Scan for the cell matching the given text and deliver its (X, Y) coordinate at center. 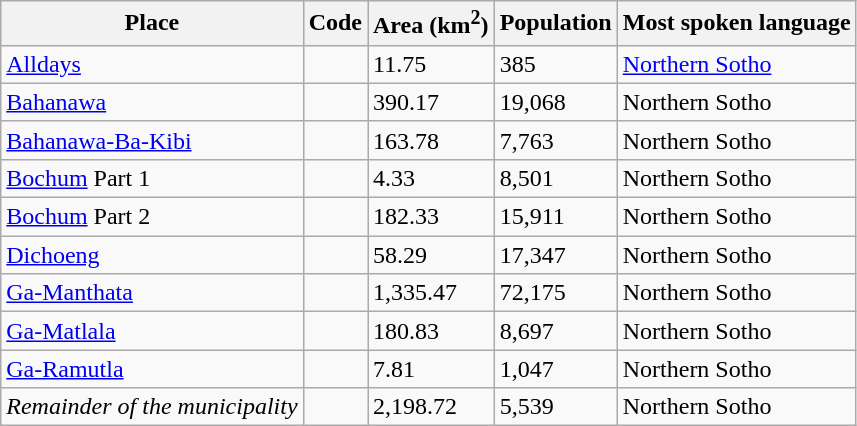
Alldays (152, 64)
385 (556, 64)
72,175 (556, 293)
Most spoken language (736, 24)
Bochum Part 2 (152, 217)
Ga-Ramutla (152, 369)
Dichoeng (152, 255)
17,347 (556, 255)
1,047 (556, 369)
Ga-Matlala (152, 331)
Remainder of the municipality (152, 407)
Population (556, 24)
Area (km2) (432, 24)
Ga-Manthata (152, 293)
Bahanawa (152, 102)
11.75 (432, 64)
8,697 (556, 331)
Bochum Part 1 (152, 178)
15,911 (556, 217)
7,763 (556, 140)
8,501 (556, 178)
Place (152, 24)
390.17 (432, 102)
5,539 (556, 407)
Bahanawa-Ba-Kibi (152, 140)
2,198.72 (432, 407)
182.33 (432, 217)
Code (335, 24)
1,335.47 (432, 293)
19,068 (556, 102)
7.81 (432, 369)
163.78 (432, 140)
180.83 (432, 331)
4.33 (432, 178)
58.29 (432, 255)
